Return the (X, Y) coordinate for the center point of the cell that contains the specified text.  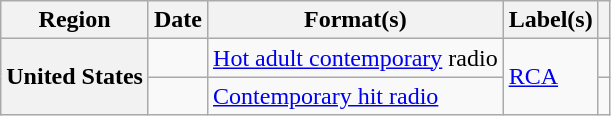
Contemporary hit radio (356, 96)
Date (178, 20)
Hot adult contemporary radio (356, 58)
Region (75, 20)
United States (75, 77)
Format(s) (356, 20)
Label(s) (550, 20)
RCA (550, 77)
